Output the (x, y) coordinate of the center of the cell containing the given text.  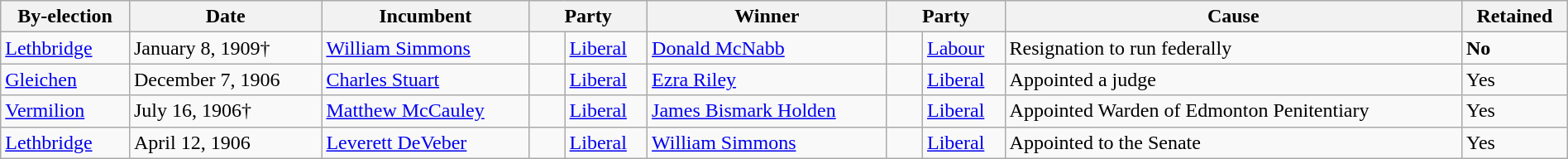
Retained (1514, 17)
Matthew McCauley (425, 111)
Appointed Warden of Edmonton Penitentiary (1233, 111)
Gleichen (65, 79)
No (1514, 48)
April 12, 1906 (225, 142)
Winner (767, 17)
By-election (65, 17)
July 16, 1906† (225, 111)
Leverett DeVeber (425, 142)
Appointed to the Senate (1233, 142)
Ezra Riley (767, 79)
Incumbent (425, 17)
Date (225, 17)
December 7, 1906 (225, 79)
Appointed a judge (1233, 79)
Donald McNabb (767, 48)
Resignation to run federally (1233, 48)
Charles Stuart (425, 79)
Cause (1233, 17)
Vermilion (65, 111)
James Bismark Holden (767, 111)
January 8, 1909† (225, 48)
Labour (964, 48)
